Determine the [X, Y] coordinate at the center of the cell enclosing the given text.  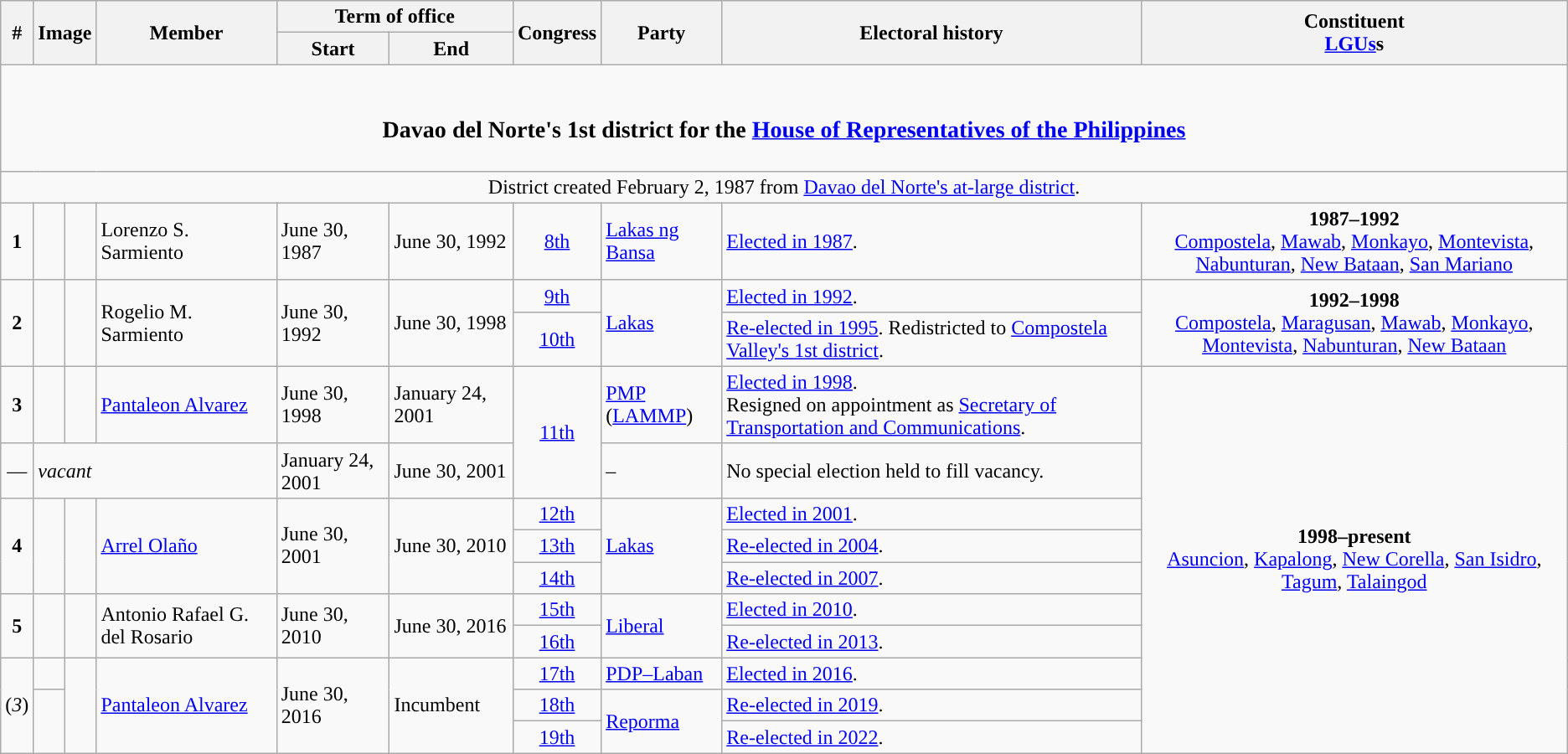
Rogelio M. Sarmiento [186, 323]
Term of office [395, 17]
17th [556, 674]
13th [556, 546]
1987–1992Compostela, Mawab, Monkayo, Montevista, Nabunturan, New Bataan, San Mariano [1354, 241]
8th [556, 241]
– [662, 471]
Elected in 1987. [931, 241]
1992–1998Compostela, Maragusan, Mawab, Monkayo, Montevista, Nabunturan, New Bataan [1354, 323]
ConstituentLGUss [1354, 33]
# [17, 33]
Member [186, 33]
12th [556, 514]
18th [556, 705]
Party [662, 33]
Re-elected in 2022. [931, 737]
Re-elected in 2007. [931, 578]
PDP–Laban [662, 674]
4 [17, 545]
1998–presentAsuncion, Kapalong, New Corella, San Isidro, Tagum, Talaingod [1354, 560]
Antonio Rafael G. del Rosario [186, 626]
vacant [155, 471]
1 [17, 241]
Elected in 2016. [931, 674]
Elected in 2001. [931, 514]
9th [556, 296]
No special election held to fill vacancy. [931, 471]
10th [556, 338]
Incumbent [451, 705]
— [17, 471]
End [451, 49]
Re-elected in 2019. [931, 705]
5 [17, 626]
Elected in 1992. [931, 296]
Lorenzo S. Sarmiento [186, 241]
15th [556, 610]
14th [556, 578]
(3) [17, 705]
Liberal [662, 626]
District created February 2, 1987 from Davao del Norte's at-large district. [784, 187]
Re-elected in 2013. [931, 642]
Reporma [662, 721]
Lakas ng Bansa [662, 241]
PMP (LAMMP) [662, 405]
June 30, 1987 [333, 241]
3 [17, 405]
Arrel Olaño [186, 545]
Congress [556, 33]
Re-elected in 2004. [931, 546]
Elected in 2010. [931, 610]
Elected in 1998.Resigned on appointment as Secretary of Transportation and Communications. [931, 405]
19th [556, 737]
2 [17, 323]
Re-elected in 1995. Redistricted to Compostela Valley's 1st district. [931, 338]
11th [556, 432]
Start [333, 49]
Davao del Norte's 1st district for the House of Representatives of the Philippines [784, 117]
Image [65, 33]
16th [556, 642]
Electoral history [931, 33]
